Find where the given text appears and provide that cell's center as [X, Y] coordinate. 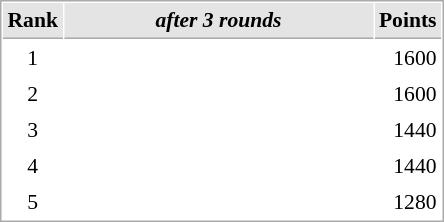
4 [32, 165]
2 [32, 93]
5 [32, 201]
3 [32, 129]
1280 [408, 201]
Points [408, 21]
after 3 rounds [218, 21]
Rank [32, 21]
1 [32, 57]
